For the text-containing cell, return its midpoint in [x, y] coordinate format. 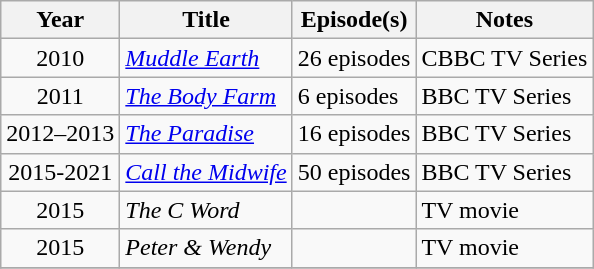
2015-2021 [60, 172]
16 episodes [354, 134]
2010 [60, 58]
Call the Midwife [206, 172]
The C Word [206, 210]
2011 [60, 96]
CBBC TV Series [504, 58]
Episode(s) [354, 20]
6 episodes [354, 96]
Peter & Wendy [206, 248]
Notes [504, 20]
50 episodes [354, 172]
2012–2013 [60, 134]
The Paradise [206, 134]
Title [206, 20]
26 episodes [354, 58]
Year [60, 20]
Muddle Earth [206, 58]
The Body Farm [206, 96]
